Find where the given text appears and provide that cell's center as (x, y) coordinate. 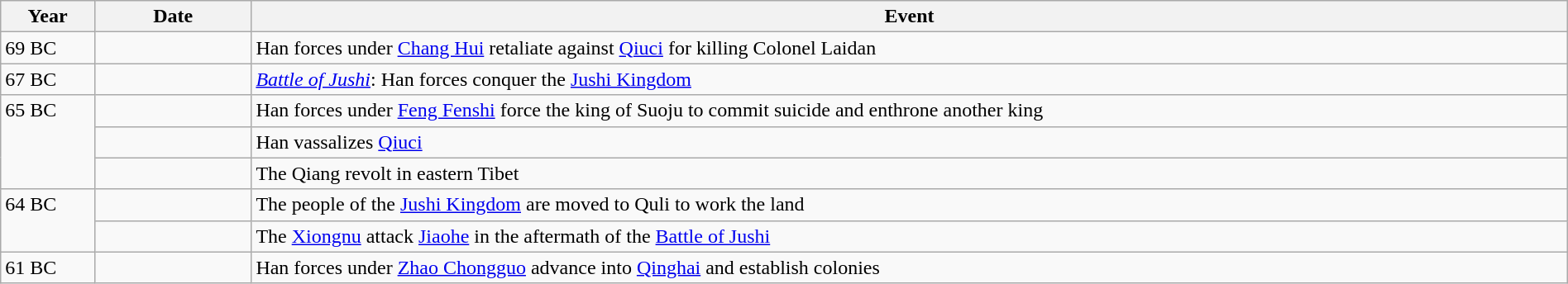
The Qiang revolt in eastern Tibet (910, 173)
Year (48, 17)
69 BC (48, 48)
Han forces under Chang Hui retaliate against Qiuci for killing Colonel Laidan (910, 48)
Han forces under Zhao Chongguo advance into Qinghai and establish colonies (910, 267)
Event (910, 17)
Han vassalizes Qiuci (910, 142)
61 BC (48, 267)
Date (172, 17)
67 BC (48, 79)
65 BC (48, 142)
The people of the Jushi Kingdom are moved to Quli to work the land (910, 205)
The Xiongnu attack Jiaohe in the aftermath of the Battle of Jushi (910, 236)
Battle of Jushi: Han forces conquer the Jushi Kingdom (910, 79)
64 BC (48, 220)
Han forces under Feng Fenshi force the king of Suoju to commit suicide and enthrone another king (910, 111)
